Find where the given text appears and provide that cell's center as (x, y) coordinate. 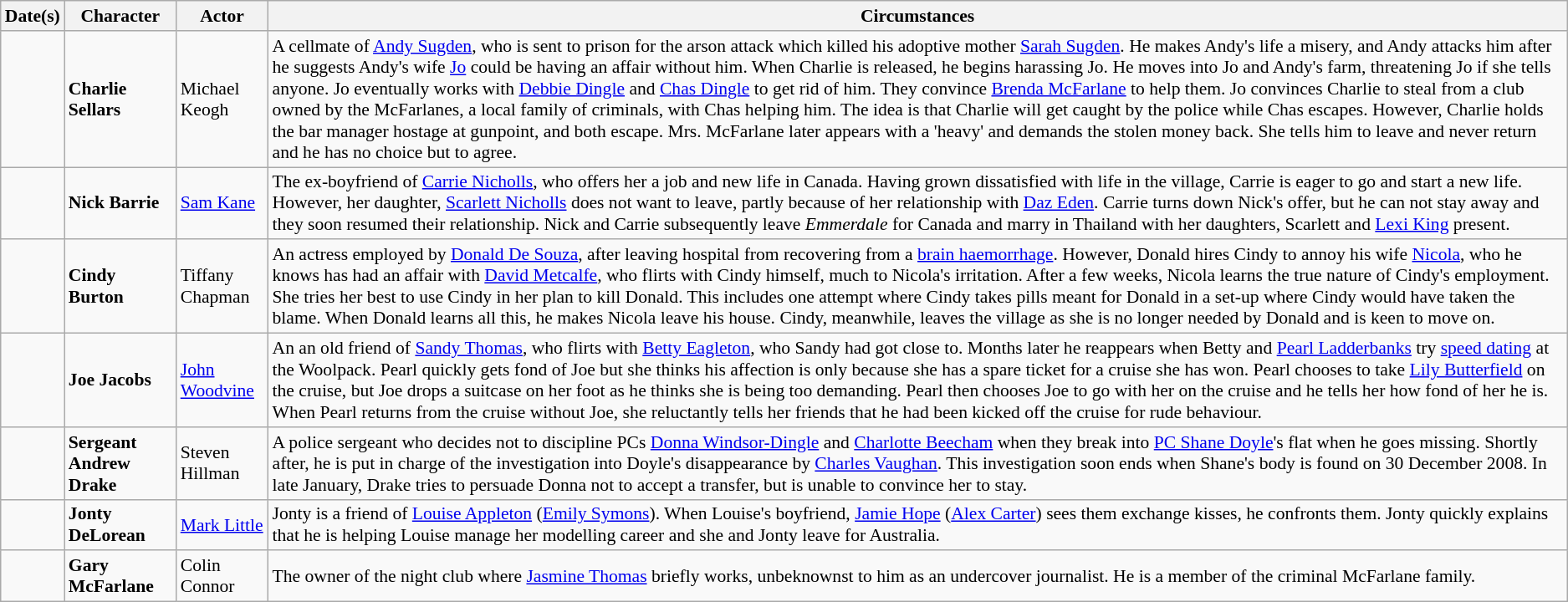
Circumstances (917, 16)
Actor (222, 16)
Gary McFarlane (120, 577)
Joe Jacobs (120, 380)
Cindy Burton (120, 287)
Jonty DeLorean (120, 525)
Sam Kane (222, 204)
Colin Connor (222, 577)
Date(s) (33, 16)
Sergeant Andrew Drake (120, 463)
Tiffany Chapman (222, 287)
Character (120, 16)
Charlie Sellars (120, 99)
Steven Hillman (222, 463)
Michael Keogh (222, 99)
Nick Barrie (120, 204)
John Woodvine (222, 380)
Mark Little (222, 525)
